Determine the [X, Y] coordinate at the center of the cell enclosing the given text.  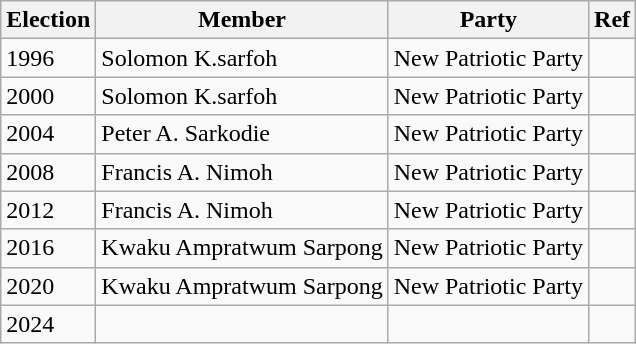
2012 [48, 210]
Peter A. Sarkodie [242, 134]
Ref [612, 20]
2024 [48, 324]
2004 [48, 134]
1996 [48, 58]
2008 [48, 172]
Party [488, 20]
Member [242, 20]
2000 [48, 96]
2016 [48, 248]
Election [48, 20]
2020 [48, 286]
